Identify which cell holds the provided text, then report its [X, Y] central coordinate. 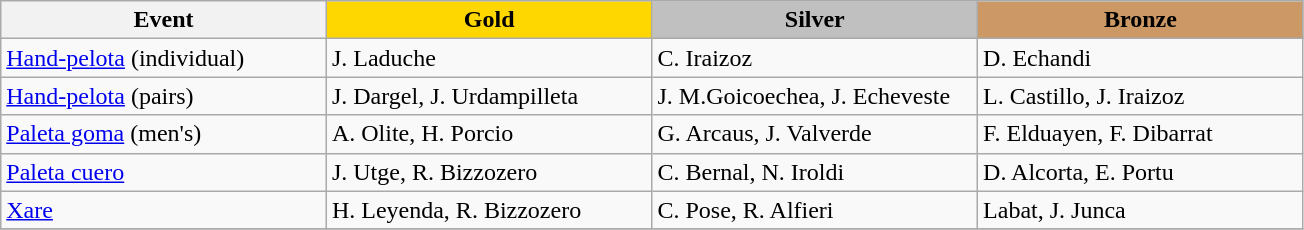
L. Castillo, J. Iraizoz [1141, 96]
Xare [164, 210]
C. Iraizoz [815, 58]
J. Laduche [489, 58]
Paleta cuero [164, 172]
Event [164, 20]
G. Arcaus, J. Valverde [815, 134]
A. Olite, H. Porcio [489, 134]
D. Echandi [1141, 58]
Hand-pelota (pairs) [164, 96]
H. Leyenda, R. Bizzozero [489, 210]
Labat, J. Junca [1141, 210]
F. Elduayen, F. Dibarrat [1141, 134]
Gold [489, 20]
J. Utge, R. Bizzozero [489, 172]
J. Dargel, J. Urdampilleta [489, 96]
C. Pose, R. Alfieri [815, 210]
D. Alcorta, E. Portu [1141, 172]
J. M.Goicoechea, J. Echeveste [815, 96]
Bronze [1141, 20]
C. Bernal, N. Iroldi [815, 172]
Hand-pelota (individual) [164, 58]
Silver [815, 20]
Paleta goma (men's) [164, 134]
